For the text-containing cell, return its midpoint in [X, Y] coordinate format. 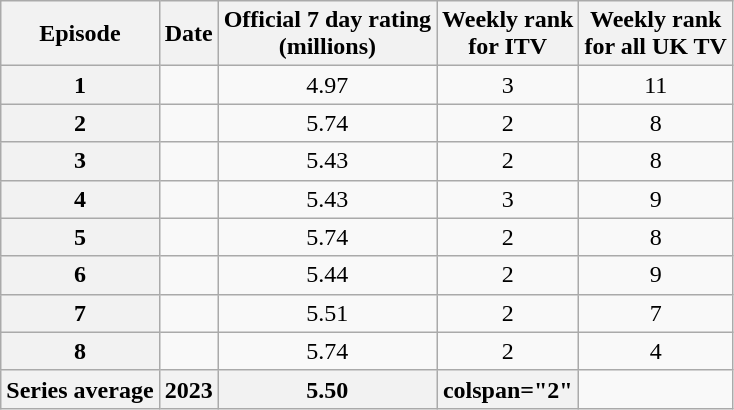
5 [80, 237]
5.44 [327, 275]
colspan="2" [508, 389]
5.50 [327, 389]
1 [80, 85]
Date [188, 34]
11 [656, 85]
Official 7 day rating(millions) [327, 34]
Weekly rankfor all UK TV [656, 34]
Episode [80, 34]
4.97 [327, 85]
6 [80, 275]
5.51 [327, 313]
Series average [80, 389]
Weekly rankfor ITV [508, 34]
2023 [188, 389]
